Return [X, Y] of the center of cell containing provided text 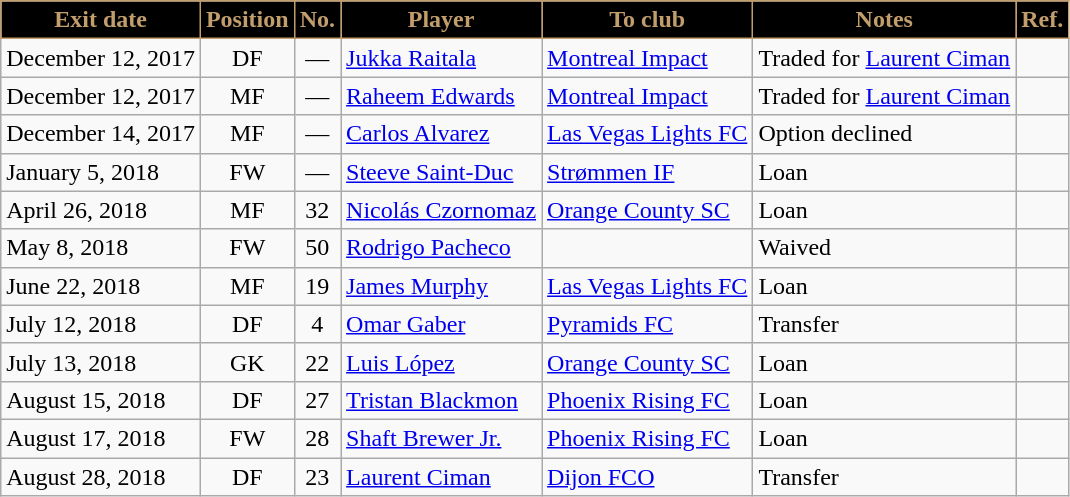
Raheem Edwards [442, 96]
May 8, 2018 [101, 248]
Luis López [442, 362]
Notes [884, 20]
Dijon FCO [648, 477]
January 5, 2018 [101, 172]
Steeve Saint-Duc [442, 172]
23 [317, 477]
28 [317, 438]
No. [317, 20]
32 [317, 210]
Position [247, 20]
19 [317, 286]
December 14, 2017 [101, 134]
22 [317, 362]
August 28, 2018 [101, 477]
To club [648, 20]
Ref. [1042, 20]
August 17, 2018 [101, 438]
27 [317, 400]
July 13, 2018 [101, 362]
James Murphy [442, 286]
April 26, 2018 [101, 210]
Carlos Alvarez [442, 134]
4 [317, 324]
Omar Gaber [442, 324]
Laurent Ciman [442, 477]
Player [442, 20]
50 [317, 248]
GK [247, 362]
Pyramids FC [648, 324]
Jukka Raitala [442, 58]
Shaft Brewer Jr. [442, 438]
June 22, 2018 [101, 286]
Option declined [884, 134]
August 15, 2018 [101, 400]
Strømmen IF [648, 172]
Rodrigo Pacheco [442, 248]
July 12, 2018 [101, 324]
Tristan Blackmon [442, 400]
Nicolás Czornomaz [442, 210]
Waived [884, 248]
Exit date [101, 20]
